Capture the cell that displays the provided text and extract its [x, y] central coordinate. 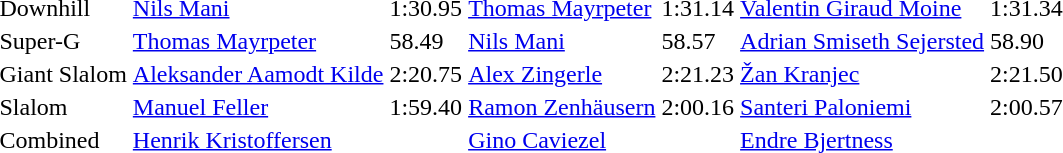
58.49 [426, 41]
2:21.23 [698, 74]
Aleksander Aamodt Kilde [258, 74]
2:20.75 [426, 74]
Manuel Feller [258, 107]
Nils Mani [562, 41]
Ramon Zenhäusern [562, 107]
Santeri Paloniemi [862, 107]
Alex Zingerle [562, 74]
58.57 [698, 41]
Adrian Smiseth Sejersted [862, 41]
Thomas Mayrpeter [258, 41]
1:59.40 [426, 107]
Žan Kranjec [862, 74]
2:00.16 [698, 107]
